Determine the (x, y) coordinate at the center of the cell enclosing the given text.  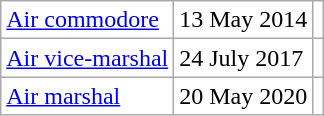
Air marshal (88, 96)
13 May 2014 (244, 20)
24 July 2017 (244, 58)
20 May 2020 (244, 96)
Air commodore (88, 20)
Air vice-marshal (88, 58)
